Output the (X, Y) coordinate of the center of the cell containing the given text.  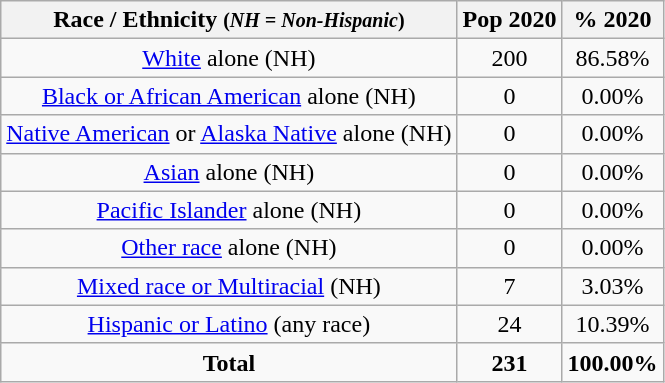
Black or African American alone (NH) (229, 96)
24 (510, 324)
Hispanic or Latino (any race) (229, 324)
Race / Ethnicity (NH = Non-Hispanic) (229, 20)
Mixed race or Multiracial (NH) (229, 286)
7 (510, 286)
Pacific Islander alone (NH) (229, 210)
White alone (NH) (229, 58)
231 (510, 362)
Native American or Alaska Native alone (NH) (229, 134)
Asian alone (NH) (229, 172)
100.00% (612, 362)
200 (510, 58)
86.58% (612, 58)
10.39% (612, 324)
3.03% (612, 286)
Total (229, 362)
Other race alone (NH) (229, 248)
% 2020 (612, 20)
Pop 2020 (510, 20)
